Output the (x, y) coordinate of the center of the cell containing the given text.  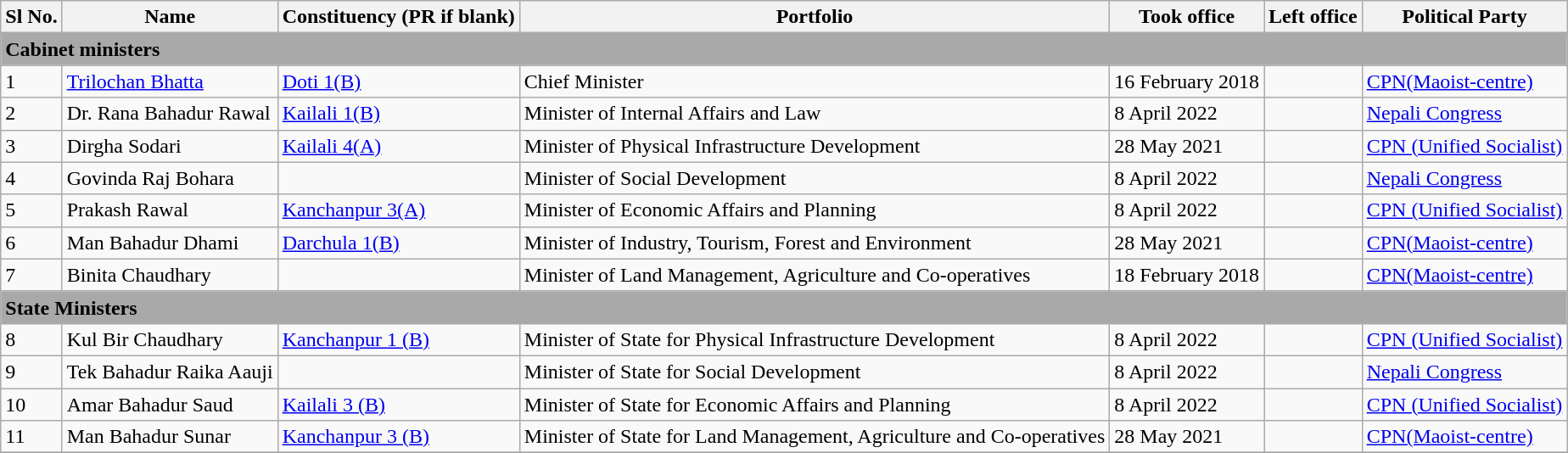
Cabinet ministers (784, 49)
Minister of State for Physical Infrastructure Development (815, 339)
3 (31, 146)
Doti 1(B) (399, 81)
Kailali 4(A) (399, 146)
Dirgha Sodari (170, 146)
Kanchanpur 1 (B) (399, 339)
Sl No. (31, 17)
Trilochan Bhatta (170, 81)
Took office (1187, 17)
Man Bahadur Sunar (170, 437)
Kul Bir Chaudhary (170, 339)
Dr. Rana Bahadur Rawal (170, 114)
Kanchanpur 3(A) (399, 210)
16 February 2018 (1187, 81)
Kailali 3 (B) (399, 405)
Darchula 1(B) (399, 243)
Portfolio (815, 17)
Minister of State for Land Management, Agriculture and Co-operatives (815, 437)
7 (31, 275)
6 (31, 243)
Prakash Rawal (170, 210)
Minister of Internal Affairs and Law (815, 114)
State Ministers (784, 307)
Minister of Industry, Tourism, Forest and Environment (815, 243)
Binita Chaudhary (170, 275)
Tek Bahadur Raika Aauji (170, 372)
Man Bahadur Dhami (170, 243)
4 (31, 178)
Left office (1313, 17)
11 (31, 437)
Minister of Land Management, Agriculture and Co-operatives (815, 275)
18 February 2018 (1187, 275)
Kailali 1(B) (399, 114)
Kanchanpur 3 (B) (399, 437)
Political Party (1464, 17)
9 (31, 372)
Minister of Physical Infrastructure Development (815, 146)
Minister of State for Social Development (815, 372)
Chief Minister (815, 81)
Minister of State for Economic Affairs and Planning (815, 405)
Name (170, 17)
2 (31, 114)
Constituency (PR if blank) (399, 17)
8 (31, 339)
5 (31, 210)
Minister of Economic Affairs and Planning (815, 210)
10 (31, 405)
Minister of Social Development (815, 178)
1 (31, 81)
Govinda Raj Bohara (170, 178)
Amar Bahadur Saud (170, 405)
